Capture the cell that displays the provided text and extract its (X, Y) central coordinate. 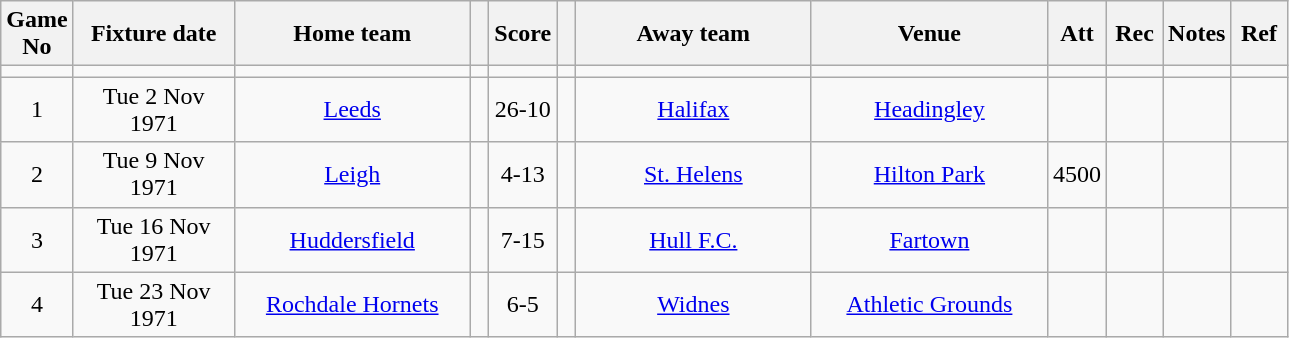
6-5 (523, 304)
Game No (37, 34)
Rochdale Hornets (352, 304)
Ref (1259, 34)
26-10 (523, 110)
Leigh (352, 174)
1 (37, 110)
Venue (929, 34)
Athletic Grounds (929, 304)
Hilton Park (929, 174)
Tue 23 Nov 1971 (154, 304)
St. Helens (693, 174)
3 (37, 240)
Rec (1135, 34)
Huddersfield (352, 240)
2 (37, 174)
Tue 16 Nov 1971 (154, 240)
Att (1076, 34)
Home team (352, 34)
Score (523, 34)
Away team (693, 34)
Hull F.C. (693, 240)
Fixture date (154, 34)
Halifax (693, 110)
Headingley (929, 110)
4500 (1076, 174)
Leeds (352, 110)
7-15 (523, 240)
Notes (1197, 34)
Tue 2 Nov 1971 (154, 110)
4-13 (523, 174)
4 (37, 304)
Tue 9 Nov 1971 (154, 174)
Widnes (693, 304)
Fartown (929, 240)
